Capture the cell that displays the provided text and extract its (x, y) central coordinate. 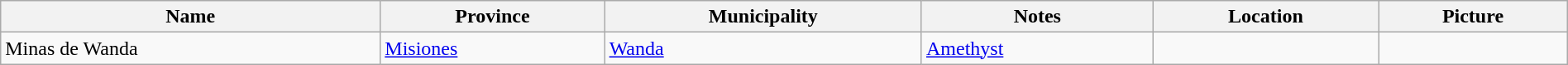
Misiones (493, 48)
Amethyst (1037, 48)
Municipality (762, 17)
Wanda (762, 48)
Location (1265, 17)
Minas de Wanda (190, 48)
Picture (1474, 17)
Province (493, 17)
Notes (1037, 17)
Name (190, 17)
